Pinpoint the cell where the given text exists, returning its [x, y] midpoint coordinate. 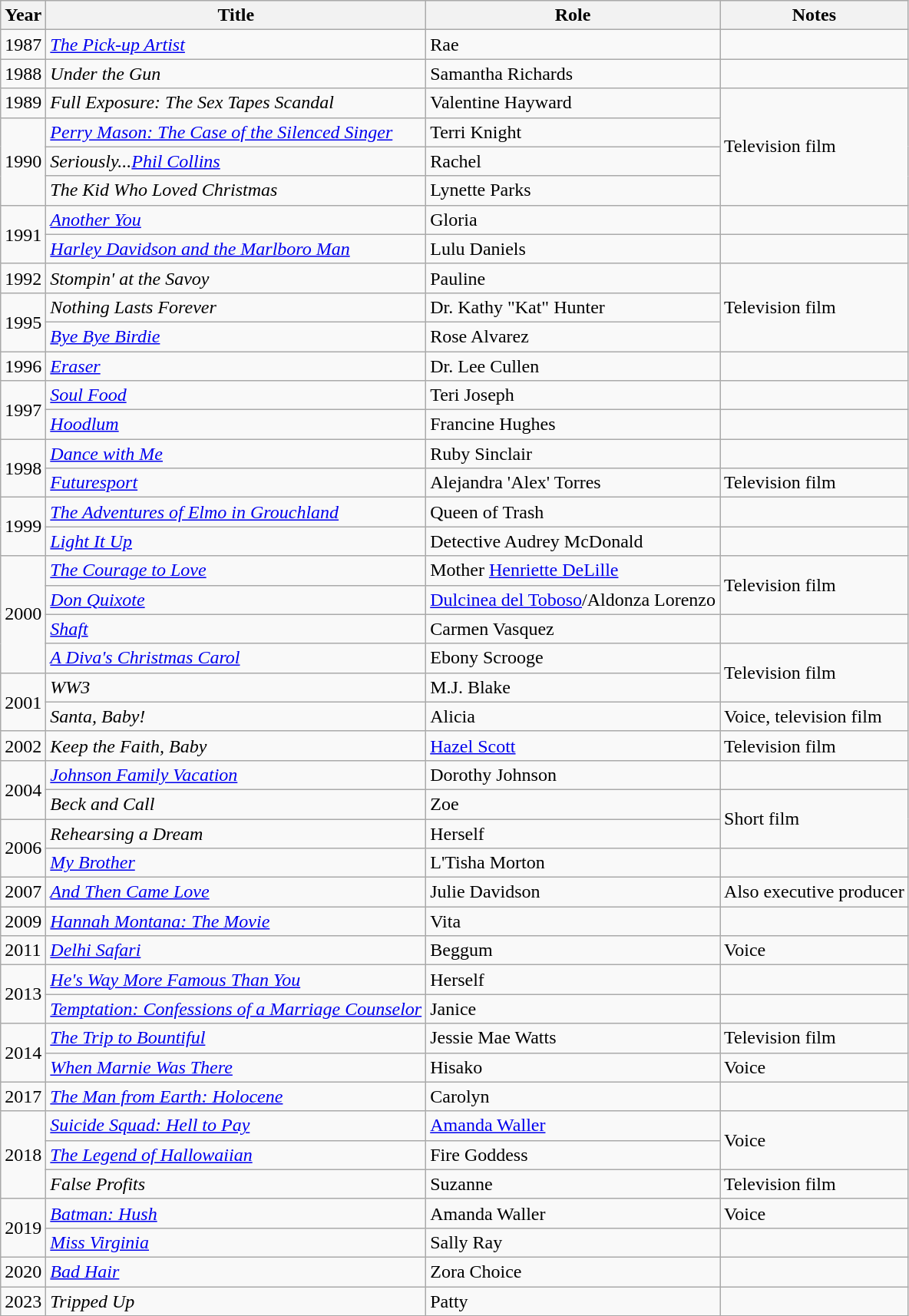
Ruby Sinclair [573, 454]
The Kid Who Loved Christmas [236, 190]
Harley Davidson and the Marlboro Man [236, 249]
Temptation: Confessions of a Marriage Counselor [236, 1009]
My Brother [236, 863]
Beck and Call [236, 804]
Dr. Lee Cullen [573, 366]
Stompin' at the Savoy [236, 278]
Patty [573, 1301]
Rachel [573, 161]
Under the Gun [236, 74]
Rose Alvarez [573, 336]
Julie Davidson [573, 892]
Queen of Trash [573, 512]
Santa, Baby! [236, 716]
2019 [23, 1228]
Batman: Hush [236, 1213]
2018 [23, 1155]
Fire Goddess [573, 1155]
Short film [815, 818]
He's Way More Famous Than You [236, 980]
1998 [23, 468]
Suicide Squad: Hell to Pay [236, 1126]
Carolyn [573, 1096]
The Trip to Bountiful [236, 1038]
Samantha Richards [573, 74]
The Courage to Love [236, 570]
Sally Ray [573, 1242]
Shaft [236, 629]
Mother Henriette DeLille [573, 570]
Rae [573, 45]
A Diva's Christmas Carol [236, 658]
1991 [23, 234]
Notes [815, 15]
1999 [23, 527]
Janice [573, 1009]
Nothing Lasts Forever [236, 307]
2002 [23, 746]
Ebony Scrooge [573, 658]
L'Tisha Morton [573, 863]
Bye Bye Birdie [236, 336]
Title [236, 15]
M.J. Blake [573, 687]
Gloria [573, 220]
Role [573, 15]
Vita [573, 921]
Rehearsing a Dream [236, 833]
Year [23, 15]
The Man from Earth: Holocene [236, 1096]
Tripped Up [236, 1301]
Beggum [573, 951]
2020 [23, 1271]
Seriously...Phil Collins [236, 161]
2009 [23, 921]
1989 [23, 103]
Perry Mason: The Case of the Silenced Singer [236, 132]
Bad Hair [236, 1271]
Lulu Daniels [573, 249]
Delhi Safari [236, 951]
2006 [23, 848]
When Marnie Was There [236, 1067]
1988 [23, 74]
Dulcinea del Toboso/Aldonza Lorenzo [573, 600]
2023 [23, 1301]
Also executive producer [815, 892]
WW3 [236, 687]
1997 [23, 410]
Teri Joseph [573, 395]
Don Quixote [236, 600]
Dr. Kathy "Kat" Hunter [573, 307]
Hoodlum [236, 425]
Valentine Hayward [573, 103]
Soul Food [236, 395]
Hannah Montana: The Movie [236, 921]
2001 [23, 702]
Lynette Parks [573, 190]
2011 [23, 951]
The Adventures of Elmo in Grouchland [236, 512]
2017 [23, 1096]
Miss Virginia [236, 1242]
Hisako [573, 1067]
2007 [23, 892]
Suzanne [573, 1184]
Alejandra 'Alex' Torres [573, 483]
Alicia [573, 716]
The Legend of Hallowaiian [236, 1155]
2013 [23, 994]
1990 [23, 161]
Detective Audrey McDonald [573, 541]
Johnson Family Vacation [236, 775]
Another You [236, 220]
Zora Choice [573, 1271]
Full Exposure: The Sex Tapes Scandal [236, 103]
Dance with Me [236, 454]
Light It Up [236, 541]
The Pick-up Artist [236, 45]
Eraser [236, 366]
Futuresport [236, 483]
Voice, television film [815, 716]
2004 [23, 789]
And Then Came Love [236, 892]
1995 [23, 322]
Dorothy Johnson [573, 775]
1987 [23, 45]
Carmen Vasquez [573, 629]
Pauline [573, 278]
Francine Hughes [573, 425]
1992 [23, 278]
Hazel Scott [573, 746]
Zoe [573, 804]
Keep the Faith, Baby [236, 746]
False Profits [236, 1184]
2014 [23, 1053]
2000 [23, 614]
Jessie Mae Watts [573, 1038]
Terri Knight [573, 132]
1996 [23, 366]
